Return [X, Y] of the center of cell containing provided text 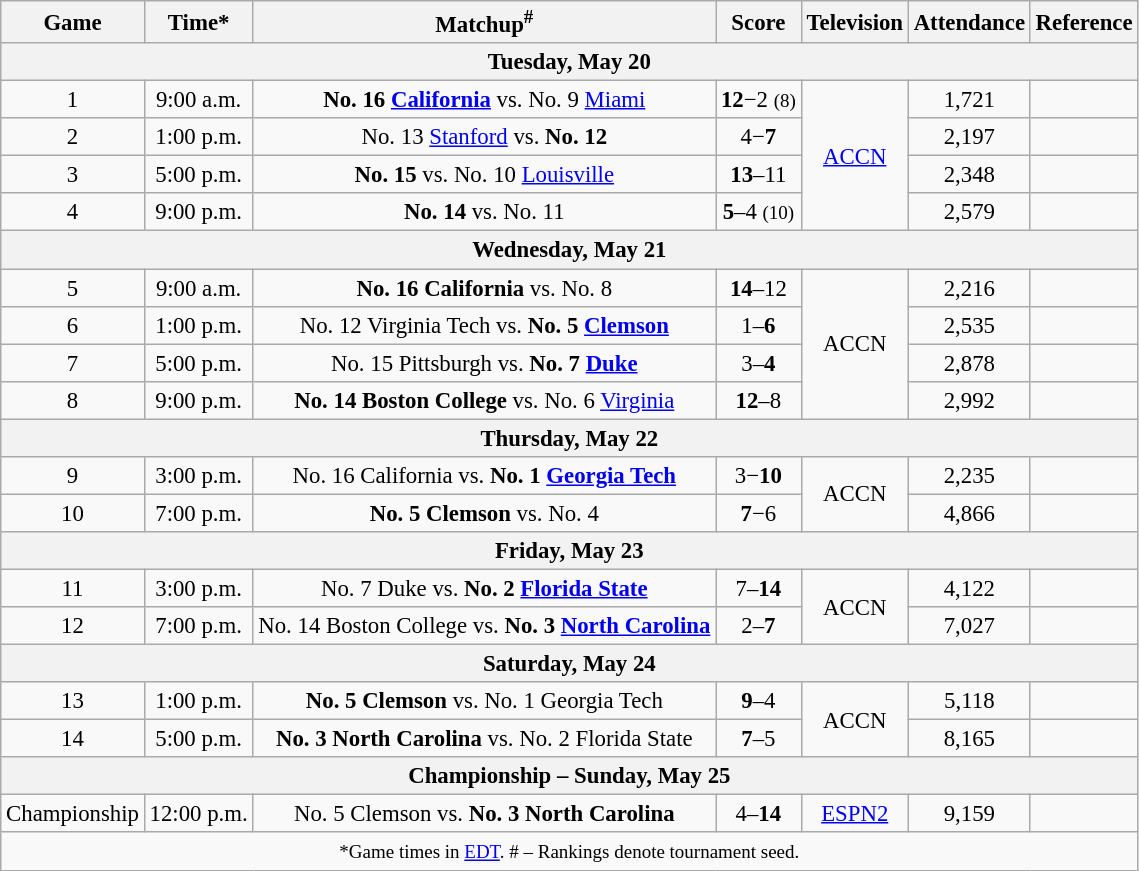
No. 16 California vs. No. 9 Miami [484, 100]
2,535 [969, 325]
*Game times in EDT. # – Rankings denote tournament seed. [570, 852]
No. 3 North Carolina vs. No. 2 Florida State [484, 739]
2,992 [969, 400]
Championship – Sunday, May 25 [570, 776]
Thursday, May 22 [570, 438]
3–4 [758, 363]
7 [73, 363]
2,348 [969, 175]
No. 14 Boston College vs. No. 6 Virginia [484, 400]
No. 5 Clemson vs. No. 4 [484, 513]
3 [73, 175]
No. 14 Boston College vs. No. 3 North Carolina [484, 626]
No. 14 vs. No. 11 [484, 213]
2,235 [969, 476]
No. 7 Duke vs. No. 2 Florida State [484, 588]
4,122 [969, 588]
9–4 [758, 701]
12–8 [758, 400]
Saturday, May 24 [570, 664]
5 [73, 288]
12 [73, 626]
12:00 p.m. [198, 814]
No. 5 Clemson vs. No. 1 Georgia Tech [484, 701]
3−10 [758, 476]
1–6 [758, 325]
7–5 [758, 739]
4,866 [969, 513]
2–7 [758, 626]
13–11 [758, 175]
2,579 [969, 213]
14–12 [758, 288]
4–14 [758, 814]
No. 15 Pittsburgh vs. No. 7 Duke [484, 363]
7−6 [758, 513]
Time* [198, 22]
5,118 [969, 701]
No. 5 Clemson vs. No. 3 North Carolina [484, 814]
Matchup# [484, 22]
9 [73, 476]
No. 15 vs. No. 10 Louisville [484, 175]
10 [73, 513]
5–4 (10) [758, 213]
Friday, May 23 [570, 551]
2,878 [969, 363]
No. 16 California vs. No. 8 [484, 288]
Wednesday, May 21 [570, 250]
Attendance [969, 22]
11 [73, 588]
13 [73, 701]
Reference [1084, 22]
No. 12 Virginia Tech vs. No. 5 Clemson [484, 325]
7,027 [969, 626]
1 [73, 100]
1,721 [969, 100]
No. 13 Stanford vs. No. 12 [484, 137]
7–14 [758, 588]
ESPN2 [854, 814]
12−2 (8) [758, 100]
2,216 [969, 288]
Game [73, 22]
6 [73, 325]
Tuesday, May 20 [570, 62]
9,159 [969, 814]
Championship [73, 814]
8,165 [969, 739]
Television [854, 22]
Score [758, 22]
2,197 [969, 137]
4 [73, 213]
2 [73, 137]
8 [73, 400]
14 [73, 739]
No. 16 California vs. No. 1 Georgia Tech [484, 476]
4−7 [758, 137]
